Detect which cell encompasses the target text, then output its [x, y] center coordinate. 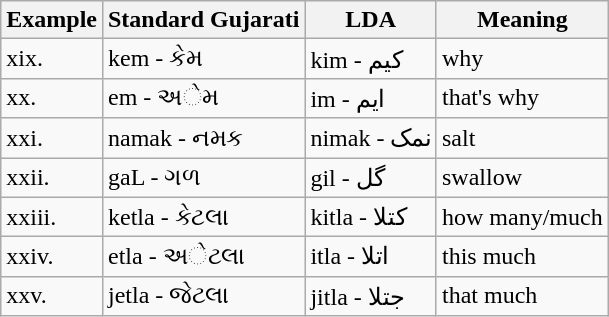
Example [52, 20]
this much [522, 257]
Meaning [522, 20]
why [522, 59]
im - ایم [371, 98]
xxv. [52, 296]
kitla - کتلا [371, 217]
xxii. [52, 178]
Standard Gujarati [203, 20]
LDA [371, 20]
jitla - جتلا [371, 296]
kem - કેમ [203, 59]
swallow [522, 178]
salt [522, 138]
that much [522, 296]
itla - اتلا [371, 257]
gil - گل [371, 178]
xxi. [52, 138]
nimak - نمک [371, 138]
that's why [522, 98]
xix. [52, 59]
xxiii. [52, 217]
etla - અેટલા [203, 257]
xx. [52, 98]
kim - کیم [371, 59]
xxiv. [52, 257]
em - અેમ [203, 98]
ketla - કેટલા [203, 217]
jetla - જેટલા [203, 296]
namak - નમક [203, 138]
how many/much [522, 217]
gaL - ગળ [203, 178]
